Find where the given text appears and provide that cell's center as (x, y) coordinate. 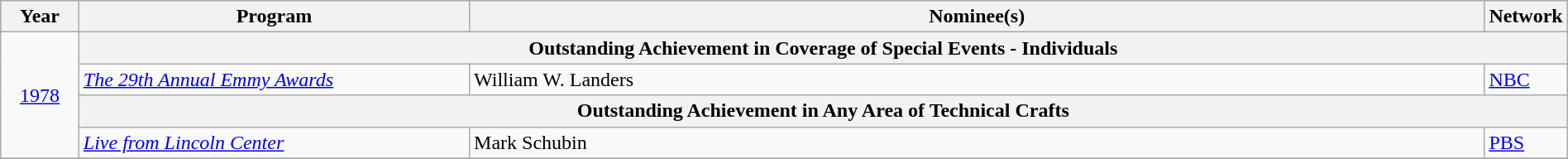
Outstanding Achievement in Any Area of Technical Crafts (823, 111)
1978 (40, 95)
Network (1526, 17)
The 29th Annual Emmy Awards (274, 79)
William W. Landers (978, 79)
Live from Lincoln Center (274, 142)
Mark Schubin (978, 142)
PBS (1526, 142)
Program (274, 17)
Nominee(s) (978, 17)
Year (40, 17)
NBC (1526, 79)
Outstanding Achievement in Coverage of Special Events - Individuals (823, 48)
